Detect which cell encompasses the target text, then output its [x, y] center coordinate. 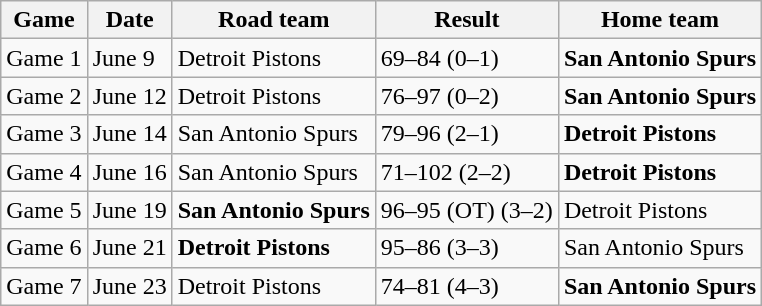
June 19 [130, 210]
June 14 [130, 134]
79–96 (2–1) [466, 134]
Result [466, 20]
June 21 [130, 248]
Game 2 [44, 96]
Game 3 [44, 134]
Home team [660, 20]
Game 6 [44, 248]
Game [44, 20]
95–86 (3–3) [466, 248]
74–81 (4–3) [466, 286]
71–102 (2–2) [466, 172]
June 12 [130, 96]
Road team [274, 20]
Game 4 [44, 172]
June 16 [130, 172]
Game 1 [44, 58]
Game 7 [44, 286]
June 9 [130, 58]
Date [130, 20]
69–84 (0–1) [466, 58]
96–95 (OT) (3–2) [466, 210]
Game 5 [44, 210]
June 23 [130, 286]
76–97 (0–2) [466, 96]
